Provide the [X, Y] coordinate of the cell's center where the given text is located.  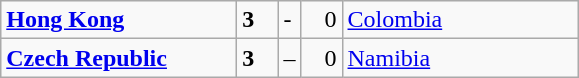
Namibia [460, 58]
- [290, 20]
– [290, 58]
Colombia [460, 20]
Czech Republic [119, 58]
Hong Kong [119, 20]
